Identify which cell holds the provided text, then report its (X, Y) central coordinate. 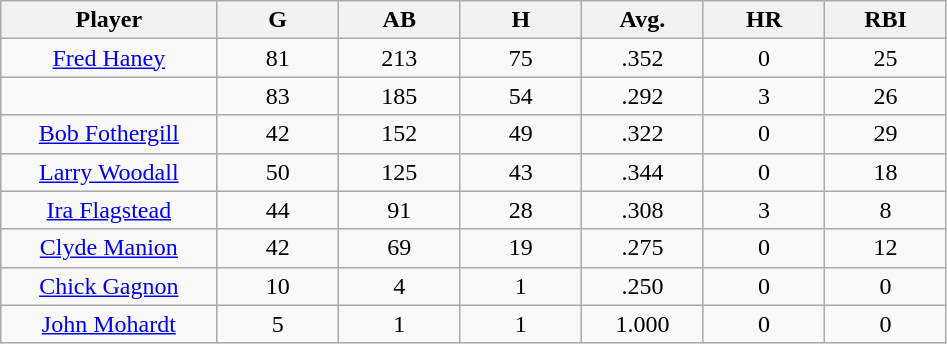
John Mohardt (109, 324)
54 (521, 96)
5 (278, 324)
49 (521, 134)
.322 (643, 134)
10 (278, 286)
28 (521, 210)
69 (399, 248)
25 (886, 58)
AB (399, 20)
125 (399, 172)
H (521, 20)
1.000 (643, 324)
43 (521, 172)
29 (886, 134)
Clyde Manion (109, 248)
Avg. (643, 20)
Fred Haney (109, 58)
HR (764, 20)
Player (109, 20)
19 (521, 248)
.352 (643, 58)
12 (886, 248)
.292 (643, 96)
81 (278, 58)
213 (399, 58)
44 (278, 210)
8 (886, 210)
4 (399, 286)
Bob Fothergill (109, 134)
75 (521, 58)
50 (278, 172)
83 (278, 96)
26 (886, 96)
G (278, 20)
.275 (643, 248)
.250 (643, 286)
Ira Flagstead (109, 210)
185 (399, 96)
RBI (886, 20)
152 (399, 134)
Chick Gagnon (109, 286)
91 (399, 210)
.344 (643, 172)
.308 (643, 210)
Larry Woodall (109, 172)
18 (886, 172)
